Provide the [x, y] coordinate of the cell's center where the given text is located.  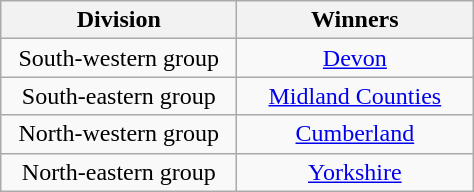
North-eastern group [119, 172]
Midland Counties [355, 96]
South-eastern group [119, 96]
South-western group [119, 58]
Yorkshire [355, 172]
Division [119, 20]
Devon [355, 58]
Winners [355, 20]
North-western group [119, 134]
Cumberland [355, 134]
